For the text-containing cell, return its midpoint in [X, Y] coordinate format. 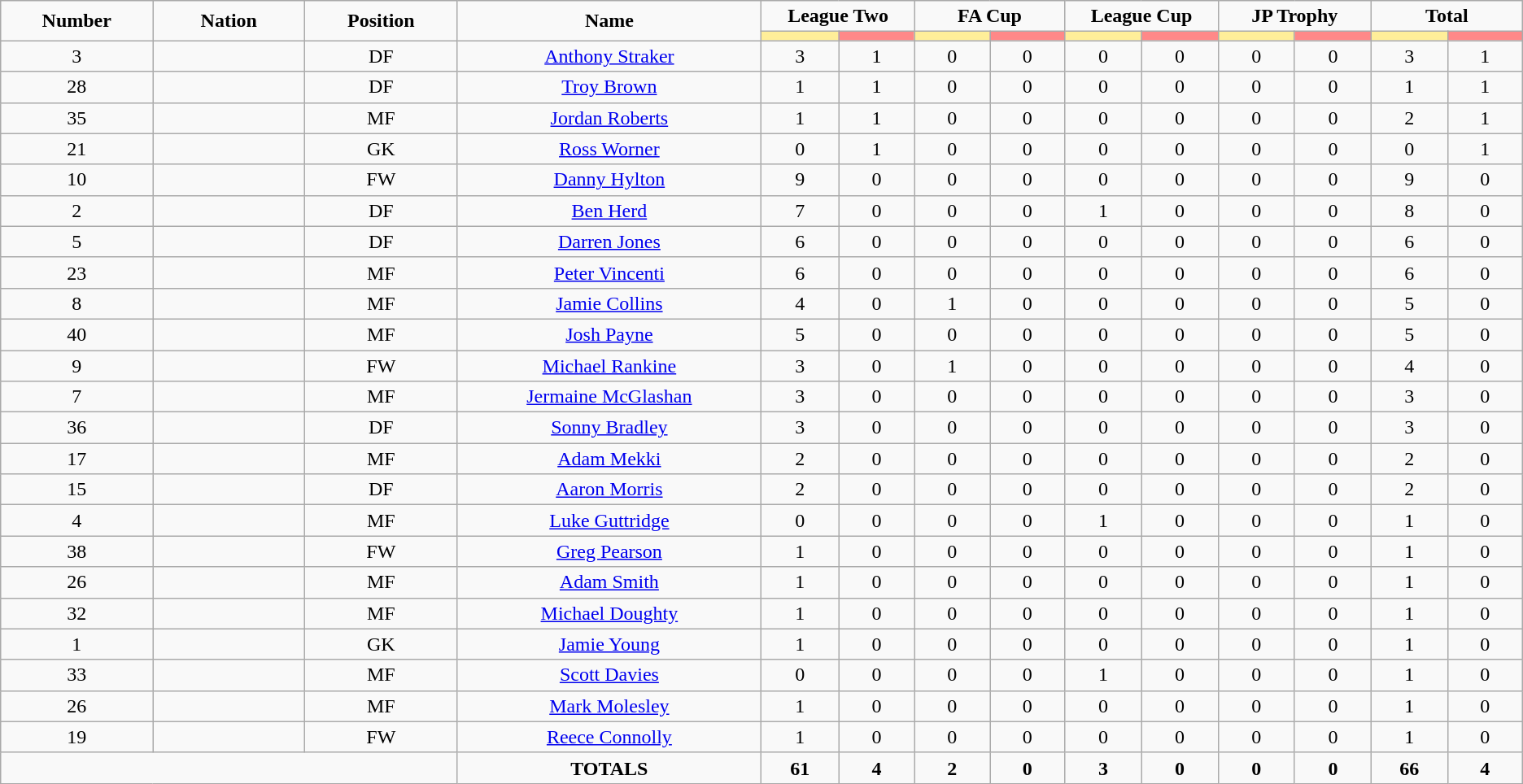
40 [76, 334]
JP Trophy [1294, 16]
Darren Jones [609, 242]
Danny Hylton [609, 180]
Position [381, 21]
Peter Vincenti [609, 272]
Total [1447, 16]
21 [76, 149]
Josh Payne [609, 334]
Adam Mekki [609, 459]
Michael Rankine [609, 365]
Mark Molesley [609, 706]
Michael Doughty [609, 613]
Luke Guttridge [609, 520]
Sonny Bradley [609, 428]
36 [76, 428]
38 [76, 551]
League Cup [1141, 16]
Name [609, 21]
Jamie Collins [609, 303]
Reece Connolly [609, 737]
19 [76, 737]
33 [76, 675]
Scott Davies [609, 675]
Ben Herd [609, 211]
Jermaine McGlashan [609, 397]
35 [76, 118]
15 [76, 490]
Adam Smith [609, 582]
Jordan Roberts [609, 118]
FA Cup [989, 16]
Anthony Straker [609, 56]
Greg Pearson [609, 551]
Nation [229, 21]
17 [76, 459]
66 [1409, 768]
61 [801, 768]
Aaron Morris [609, 490]
Jamie Young [609, 644]
Ross Worner [609, 149]
23 [76, 272]
28 [76, 87]
Troy Brown [609, 87]
TOTALS [609, 768]
32 [76, 613]
Number [76, 21]
League Two [838, 16]
10 [76, 180]
